Search for the cell housing the specified text and yield its [x, y] center coordinate. 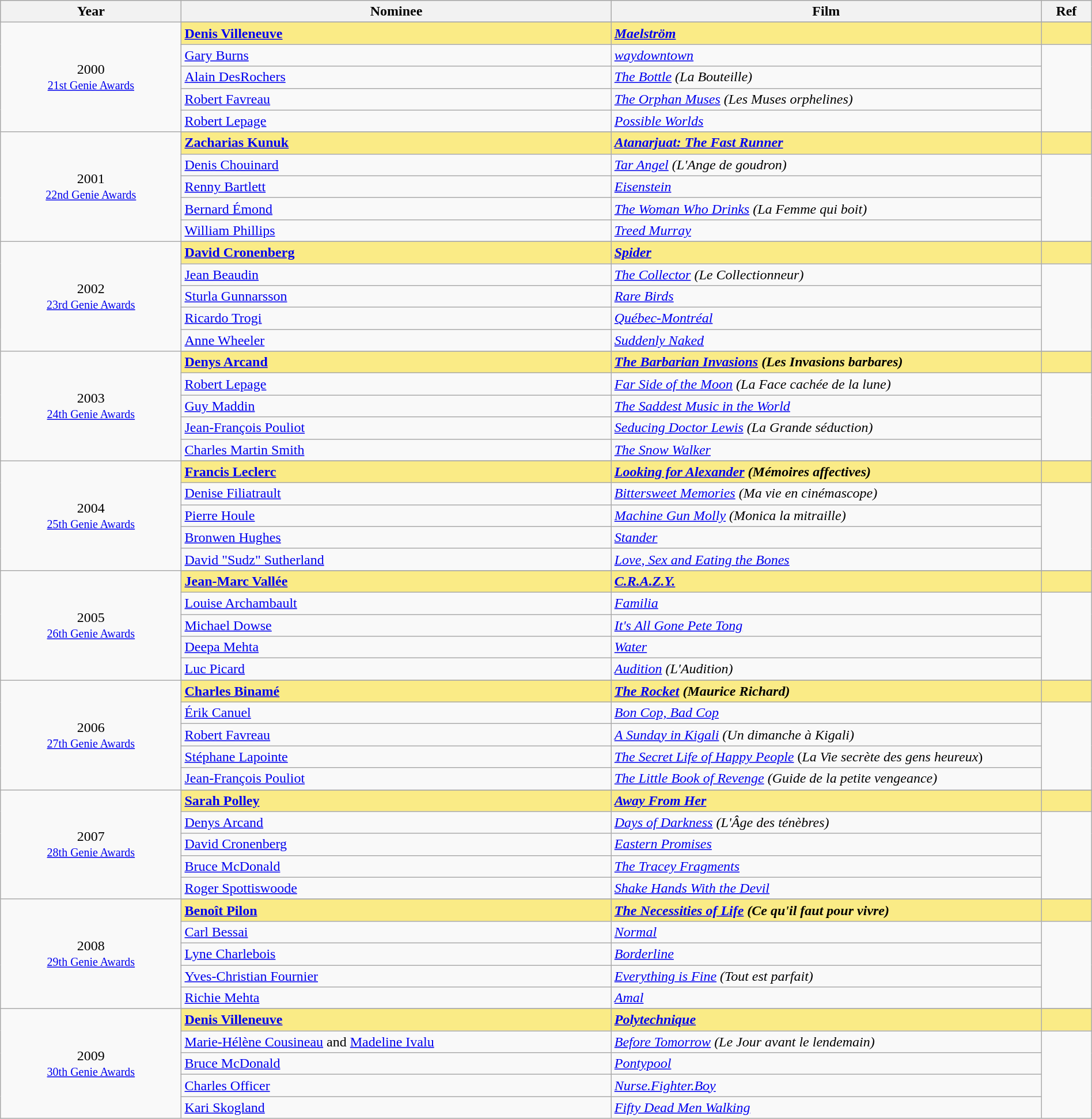
Amal [826, 998]
Anne Wheeler [396, 340]
Maelström [826, 33]
The Collector (Le Collectionneur) [826, 275]
Luc Picard [396, 669]
The Secret Life of Happy People (La Vie secrète des gens heureux) [826, 757]
The Little Book of Revenge (Guide de la petite vengeance) [826, 779]
Renny Bartlett [396, 187]
Marie-Hélène Cousineau and Madeline Ivalu [396, 1042]
The Bottle (La Bouteille) [826, 77]
Love, Sex and Eating the Bones [826, 559]
The Orphan Muses (Les Muses orphelines) [826, 99]
The Barbarian Invasions (Les Invasions barbares) [826, 362]
Louise Archambault [396, 603]
Charles Binamé [396, 691]
2001 22nd Genie Awards [91, 187]
Gary Burns [396, 55]
Carl Bessai [396, 932]
Shake Hands With the Devil [826, 888]
William Phillips [396, 230]
2003 24th Genie Awards [91, 406]
Richie Mehta [396, 998]
Denis Chouinard [396, 165]
Familia [826, 603]
Kari Skogland [396, 1107]
Denise Filiatrault [396, 494]
Year [91, 12]
Normal [826, 932]
2007 28th Genie Awards [91, 844]
Spider [826, 252]
Zacharias Kunuk [396, 143]
The Saddest Music in the World [826, 406]
2006 27th Genie Awards [91, 735]
Pierre Houle [396, 515]
Eisenstein [826, 187]
Roger Spottiswoode [396, 888]
2008 29th Genie Awards [91, 954]
David "Sudz" Sutherland [396, 559]
Sturla Gunnarsson [396, 297]
Borderline [826, 954]
2005 26th Genie Awards [91, 625]
waydowntown [826, 55]
Treed Murray [826, 230]
Benoît Pilon [396, 910]
Nurse.Fighter.Boy [826, 1086]
Bon Cop, Bad Cop [826, 713]
Bernard Émond [396, 208]
Stander [826, 537]
Michael Dowse [396, 625]
2002 23rd Genie Awards [91, 296]
Ref [1067, 12]
Seducing Doctor Lewis (La Grande séduction) [826, 428]
2000 21st Genie Awards [91, 77]
Alain DesRochers [396, 77]
Nominee [396, 12]
Jean Beaudin [396, 275]
Deepa Mehta [396, 647]
Charles Martin Smith [396, 450]
Before Tomorrow (Le Jour avant le lendemain) [826, 1042]
Tar Angel (L'Ange de goudron) [826, 165]
Lyne Charlebois [396, 954]
Jean-Marc Vallée [396, 581]
Polytechnique [826, 1020]
2004 25th Genie Awards [91, 515]
Water [826, 647]
Guy Maddin [396, 406]
2009 30th Genie Awards [91, 1064]
Machine Gun Molly (Monica la mitraille) [826, 515]
The Tracey Fragments [826, 866]
Bronwen Hughes [396, 537]
Érik Canuel [396, 713]
It's All Gone Pete Tong [826, 625]
Québec-Montréal [826, 318]
The Necessities of Life (Ce qu'il faut pour vivre) [826, 910]
C.R.A.Z.Y. [826, 581]
The Woman Who Drinks (La Femme qui boit) [826, 208]
A Sunday in Kigali (Un dimanche à Kigali) [826, 735]
Possible Worlds [826, 121]
Away From Her [826, 801]
Atanarjuat: The Fast Runner [826, 143]
The Snow Walker [826, 450]
Looking for Alexander (Mémoires affectives) [826, 472]
Charles Officer [396, 1086]
Pontypool [826, 1064]
Film [826, 12]
Days of Darkness (L'Âge des ténèbres) [826, 822]
Francis Leclerc [396, 472]
Rare Birds [826, 297]
Stéphane Lapointe [396, 757]
Eastern Promises [826, 844]
Far Side of the Moon (La Face cachée de la lune) [826, 384]
Bittersweet Memories (Ma vie en cinémascope) [826, 494]
Everything is Fine (Tout est parfait) [826, 976]
Yves-Christian Fournier [396, 976]
Audition (L'Audition) [826, 669]
The Rocket (Maurice Richard) [826, 691]
Suddenly Naked [826, 340]
Sarah Polley [396, 801]
Fifty Dead Men Walking [826, 1107]
Ricardo Trogi [396, 318]
